Locate the cell with the specified text and output its [x, y] center coordinate. 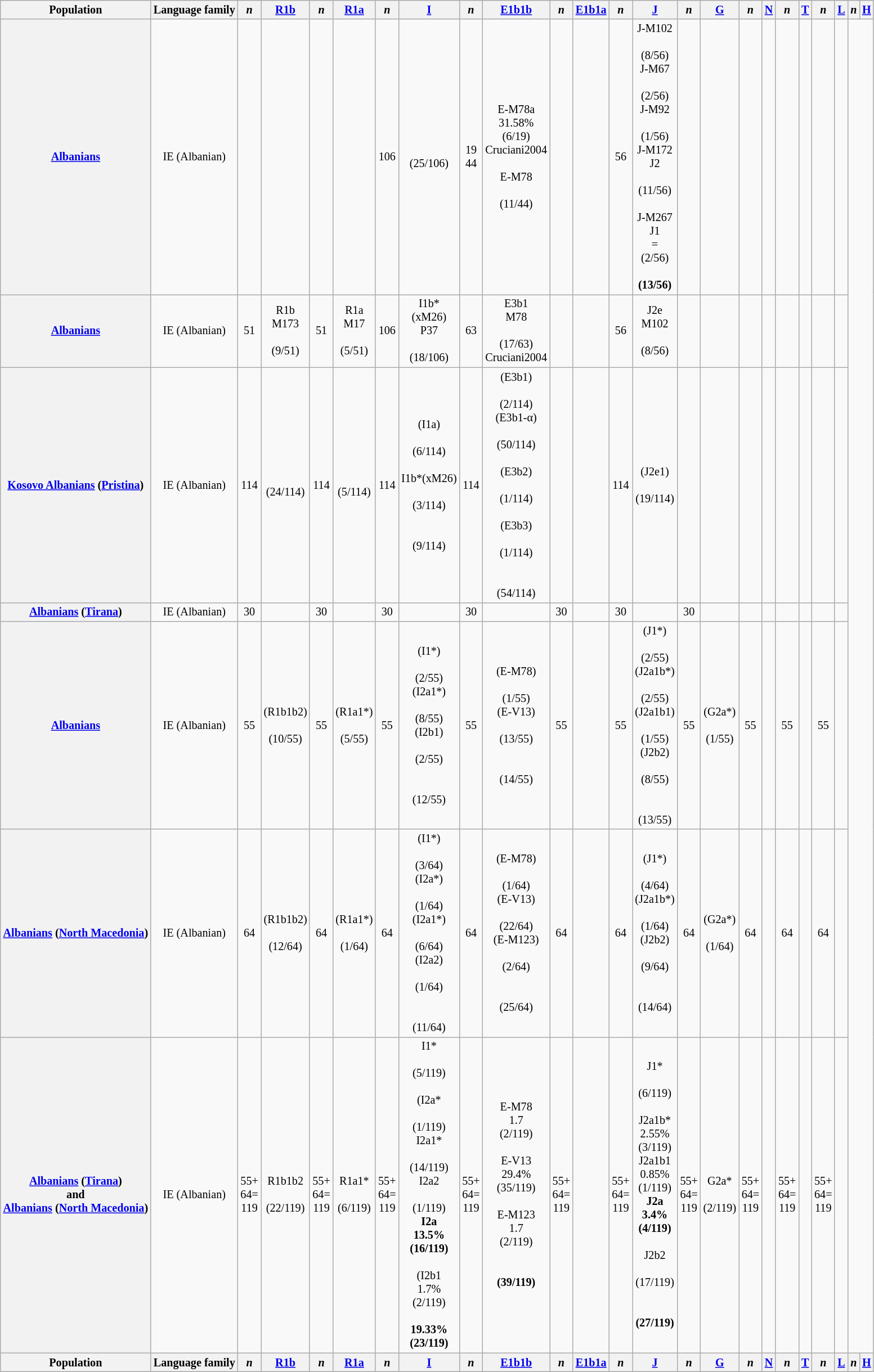
R1b [286, 10]
(J1*)(4/64)(J2a1b*)(1/64)(J2b2)(9/64)(14/64) [655, 934]
I1b*(xM26)P37(18/106) [429, 331]
H [867, 10]
(I1*)(2/55)(I2a1*)(8/55)(I2b1)(2/55)(12/55) [429, 726]
(R1a1*)(1/64) [355, 934]
G [720, 10]
I [429, 10]
Language family [195, 10]
E-M781.7(2/119)E-V1329.4%(35/119)E-M1231.7(2/119)(39/119) [517, 1195]
(J2e1)(19/114) [655, 485]
R1bM173(9/51) [286, 331]
(R1b1b2)(10/55) [286, 726]
J-M102(8/56)J-M67(2/56)J-M92(1/56)J-M172J2(11/56)J-M267J1=(2/56)(13/56) [655, 158]
(G2a*)(1/64) [720, 934]
N [769, 10]
Albanians (North Macedonia) [75, 934]
(25/106) [429, 158]
Albanians (Tirana) [75, 612]
(G2a*)(1/55) [720, 726]
T [805, 10]
Albanians (Tirana)andAlbanians (North Macedonia) [75, 1195]
R1aM17(5/51) [355, 331]
(E-M78)(1/55)(E-V13)(13/55)(14/55) [517, 726]
I1*(5/119)(I2a*(1/119)I2a1*(14/119)I2a2(1/119)I2a13.5%(16/119)(I2b11.7%(2/119)19.33%(23/119) [429, 1195]
(E-M78)(1/64)(E-V13)(22/64)(E-M123)(2/64)(25/64) [517, 934]
E1b1b [517, 10]
J2eM102(8/56) [655, 331]
R1a1*(6/119) [355, 1195]
63 [470, 331]
1944 [470, 158]
J [655, 10]
E3b1M78(17/63)Cruciani2004 [517, 331]
Population [75, 10]
L [841, 10]
R1b1b2(22/119) [286, 1195]
(R1b1b2)(12/64) [286, 934]
(24/114) [286, 485]
(J1*)(2/55)(J2a1b*)(2/55)(J2a1b1)(1/55)(J2b2)(8/55)(13/55) [655, 726]
(I1a)(6/114)I1b*(xM26)(3/114)(9/114) [429, 485]
R1a [355, 10]
(5/114) [355, 485]
Kosovo Albanians (Pristina) [75, 485]
G2a*(2/119) [720, 1195]
(R1a1*)(5/55) [355, 726]
(E3b1)(2/114)(E3b1-α)(50/114)(E3b2)(1/114)(E3b3)(1/114)(54/114) [517, 485]
J1*(6/119)J2a1b*2.55%(3/119)J2a1b10.85%(1/119)J2a3.4%(4/119)J2b2(17/119)(27/119) [655, 1195]
E-M78a31.58%(6/19)Cruciani2004E-M78(11/44) [517, 158]
(I1*)(3/64)(I2a*)(1/64)(I2a1*)(6/64)(I2a2)(1/64) (11/64) [429, 934]
E1b1a [591, 10]
